Capture the cell that displays the provided text and extract its [X, Y] central coordinate. 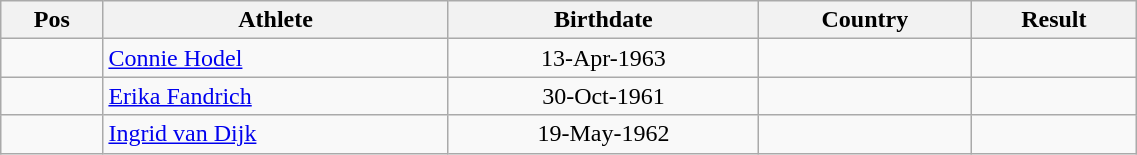
Country [865, 20]
Erika Fandrich [276, 96]
Pos [52, 20]
13-Apr-1963 [604, 58]
Athlete [276, 20]
Result [1054, 20]
Birthdate [604, 20]
30-Oct-1961 [604, 96]
Connie Hodel [276, 58]
Ingrid van Dijk [276, 134]
19-May-1962 [604, 134]
